Provide the [X, Y] coordinate of the cell's center where the given text is located.  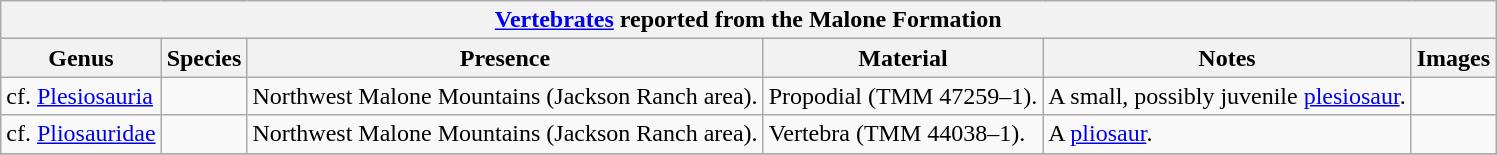
cf. Pliosauridae [81, 134]
Images [1453, 58]
Vertebra (TMM 44038–1). [903, 134]
Material [903, 58]
A small, possibly juvenile plesiosaur. [1227, 96]
Vertebrates reported from the Malone Formation [748, 20]
Species [204, 58]
A pliosaur. [1227, 134]
Presence [505, 58]
Notes [1227, 58]
Genus [81, 58]
Propodial (TMM 47259–1). [903, 96]
cf. Plesiosauria [81, 96]
